From the cell containing the given text, extract its center point as [X, Y] coordinate. 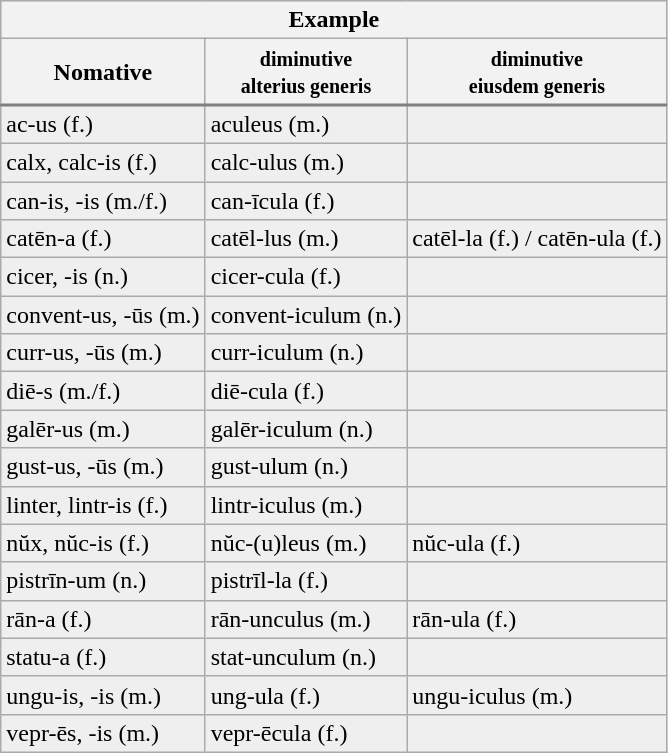
catēn-a (f.) [103, 239]
diminutiveeiusdem generis [537, 72]
convent-iculum (n.) [306, 315]
convent-us, -ūs (m.) [103, 315]
curr-iculum (n.) [306, 353]
galēr-iculum (n.) [306, 429]
vepr-ēcula (f.) [306, 733]
cicer, -is (n.) [103, 277]
diē-cula (f.) [306, 391]
vepr-ēs, -is (m.) [103, 733]
ac-us (f.) [103, 124]
rān-unculus (m.) [306, 619]
gust-ulum (n.) [306, 467]
Nomative [103, 72]
diē-s (m./f.) [103, 391]
nŭc-(u)leus (m.) [306, 543]
galēr-us (m.) [103, 429]
ungu-iculus (m.) [537, 695]
calx, calc-is (f.) [103, 162]
ung-ula (f.) [306, 695]
catēl-la (f.) / catēn-ula (f.) [537, 239]
linter, lintr-is (f.) [103, 505]
pistrīl-la (f.) [306, 581]
can-is, -is (m./f.) [103, 201]
gust-us, -ūs (m.) [103, 467]
rān-a (f.) [103, 619]
curr-us, -ūs (m.) [103, 353]
aculeus (m.) [306, 124]
rān-ula (f.) [537, 619]
calc-ulus (m.) [306, 162]
catēl-lus (m.) [306, 239]
can-īcula (f.) [306, 201]
statu-a (f.) [103, 657]
nŭx, nŭc-is (f.) [103, 543]
Example [334, 20]
nŭc-ula (f.) [537, 543]
stat-unculum (n.) [306, 657]
diminutivealterius generis [306, 72]
lintr-iculus (m.) [306, 505]
pistrīn-um (n.) [103, 581]
cicer-cula (f.) [306, 277]
ungu-is, -is (m.) [103, 695]
